Scan for the cell matching the given text and deliver its [X, Y] coordinate at center. 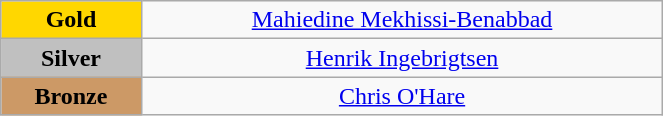
Silver [71, 58]
Gold [71, 20]
Mahiedine Mekhissi-Benabbad [402, 20]
Bronze [71, 96]
Henrik Ingebrigtsen [402, 58]
Chris O'Hare [402, 96]
